For the text-containing cell, return its midpoint in [X, Y] coordinate format. 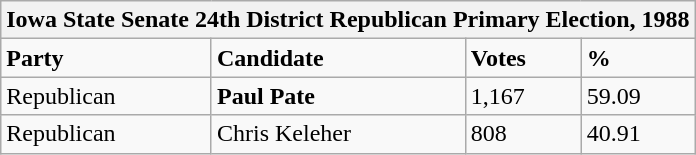
Party [106, 58]
59.09 [638, 96]
Chris Keleher [338, 134]
808 [523, 134]
Candidate [338, 58]
% [638, 58]
1,167 [523, 96]
Votes [523, 58]
Paul Pate [338, 96]
40.91 [638, 134]
Iowa State Senate 24th District Republican Primary Election, 1988 [348, 20]
